Identify which cell holds the provided text, then report its (X, Y) central coordinate. 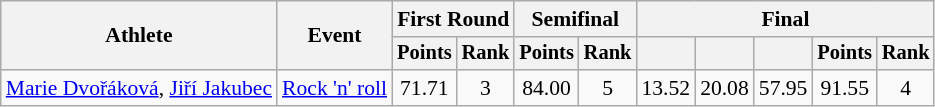
Marie Dvořáková, Jiří Jakubec (139, 88)
57.95 (784, 88)
71.71 (424, 88)
Athlete (139, 36)
Rock 'n' roll (334, 88)
20.08 (724, 88)
5 (608, 88)
First Round (453, 19)
84.00 (546, 88)
Event (334, 36)
13.52 (666, 88)
Semifinal (575, 19)
3 (486, 88)
Final (785, 19)
91.55 (844, 88)
4 (906, 88)
